From the cell containing the given text, extract its center point as (X, Y) coordinate. 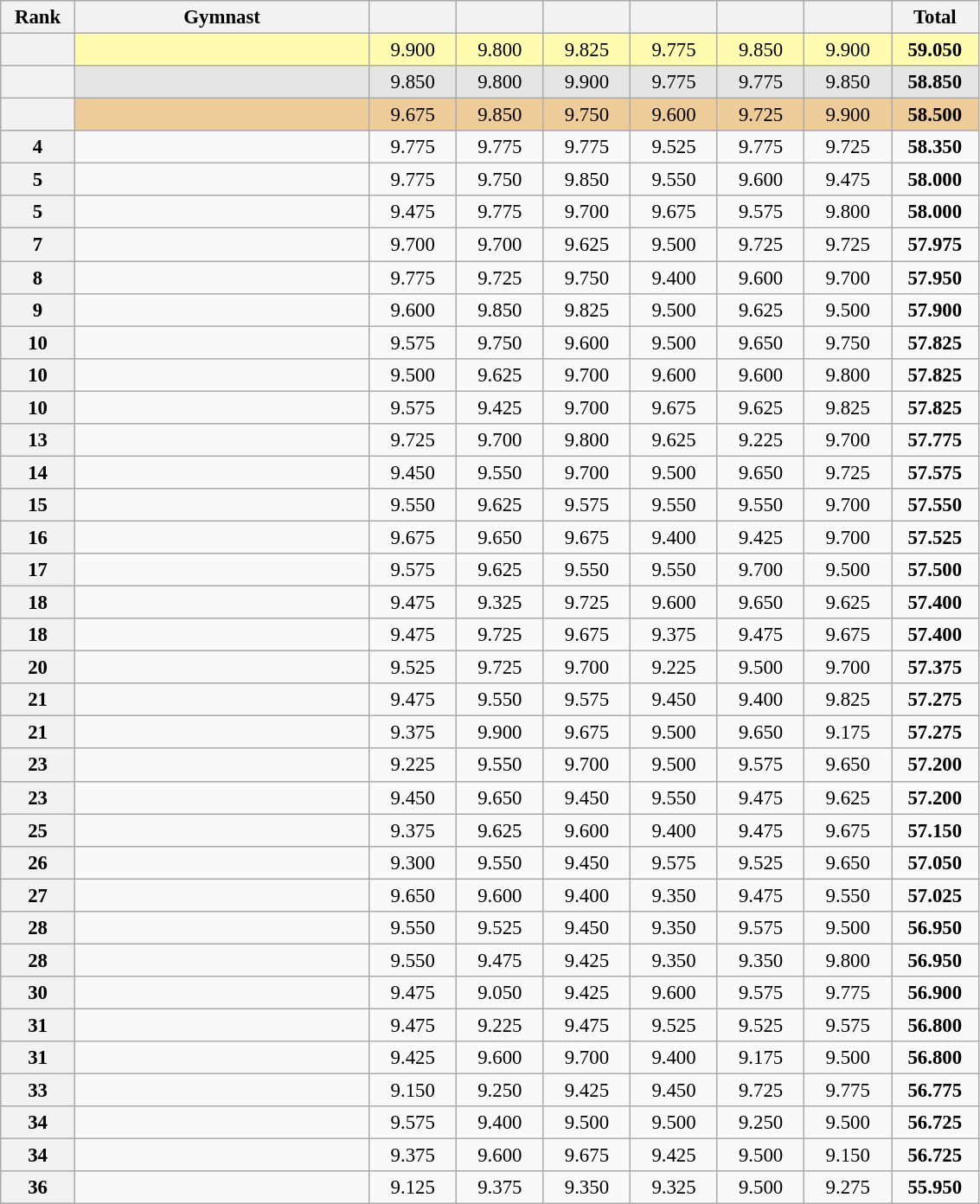
57.975 (934, 245)
9.275 (848, 1188)
27 (38, 895)
57.950 (934, 278)
7 (38, 245)
58.500 (934, 115)
57.150 (934, 830)
17 (38, 570)
57.500 (934, 570)
20 (38, 668)
Gymnast (221, 17)
57.375 (934, 668)
55.950 (934, 1188)
57.775 (934, 440)
26 (38, 862)
9.125 (413, 1188)
57.050 (934, 862)
13 (38, 440)
56.900 (934, 993)
56.775 (934, 1091)
57.575 (934, 472)
Rank (38, 17)
36 (38, 1188)
9 (38, 310)
58.350 (934, 147)
57.025 (934, 895)
9.050 (500, 993)
16 (38, 537)
33 (38, 1091)
59.050 (934, 50)
15 (38, 505)
9.300 (413, 862)
58.850 (934, 82)
57.525 (934, 537)
57.900 (934, 310)
25 (38, 830)
30 (38, 993)
Total (934, 17)
14 (38, 472)
57.550 (934, 505)
4 (38, 147)
8 (38, 278)
